Scan for the cell matching the given text and deliver its (X, Y) coordinate at center. 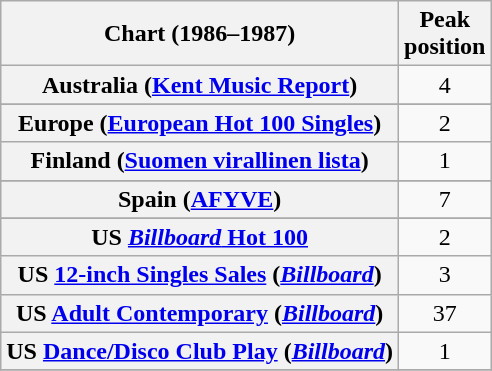
US Billboard Hot 100 (200, 237)
4 (445, 85)
7 (445, 199)
Europe (European Hot 100 Singles) (200, 123)
US 12-inch Singles Sales (Billboard) (200, 275)
US Adult Contemporary (Billboard) (200, 313)
37 (445, 313)
3 (445, 275)
Australia (Kent Music Report) (200, 85)
Finland (Suomen virallinen lista) (200, 161)
Peakposition (445, 34)
Spain (AFYVE) (200, 199)
US Dance/Disco Club Play (Billboard) (200, 351)
Chart (1986–1987) (200, 34)
